Find where the given text appears and provide that cell's center as (X, Y) coordinate. 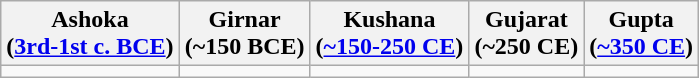
Ashoka(3rd-1st c. BCE) (90, 34)
Kushana(~150-250 CE) (390, 34)
Gujarat(~250 CE) (526, 34)
Girnar(~150 BCE) (244, 34)
Gupta(~350 CE) (642, 34)
